Scan for the cell matching the given text and deliver its (x, y) coordinate at center. 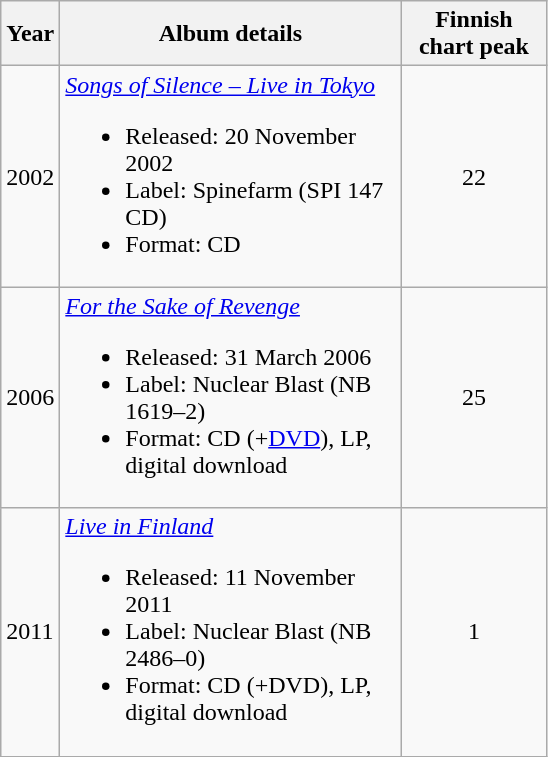
Live in FinlandReleased: 11 November 2011Label: Nuclear Blast (NB 2486–0)Format: CD (+DVD), LP, digital download (230, 632)
Album details (230, 34)
2011 (30, 632)
Year (30, 34)
For the Sake of RevengeReleased: 31 March 2006Label: Nuclear Blast (NB 1619–2)Format: CD (+DVD), LP, digital download (230, 398)
2002 (30, 176)
1 (474, 632)
Songs of Silence – Live in TokyoReleased: 20 November 2002Label: Spinefarm (SPI 147 CD)Format: CD (230, 176)
22 (474, 176)
25 (474, 398)
2006 (30, 398)
Finnishchart peak (474, 34)
